Capture the cell that displays the provided text and extract its (x, y) central coordinate. 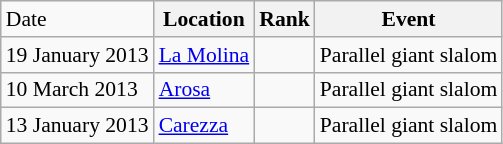
Date (78, 19)
13 January 2013 (78, 126)
19 January 2013 (78, 55)
La Molina (204, 55)
Arosa (204, 90)
Rank (284, 19)
Carezza (204, 126)
10 March 2013 (78, 90)
Location (204, 19)
Event (409, 19)
